Determine the [X, Y] coordinate at the center of the cell enclosing the given text.  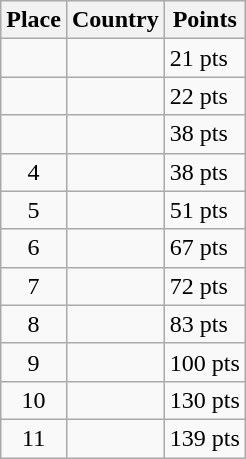
11 [34, 438]
6 [34, 248]
9 [34, 362]
100 pts [204, 362]
4 [34, 172]
22 pts [204, 96]
Place [34, 20]
5 [34, 210]
Country [115, 20]
8 [34, 324]
139 pts [204, 438]
72 pts [204, 286]
51 pts [204, 210]
21 pts [204, 58]
10 [34, 400]
7 [34, 286]
Points [204, 20]
67 pts [204, 248]
130 pts [204, 400]
83 pts [204, 324]
